Capture the cell that displays the provided text and extract its [X, Y] central coordinate. 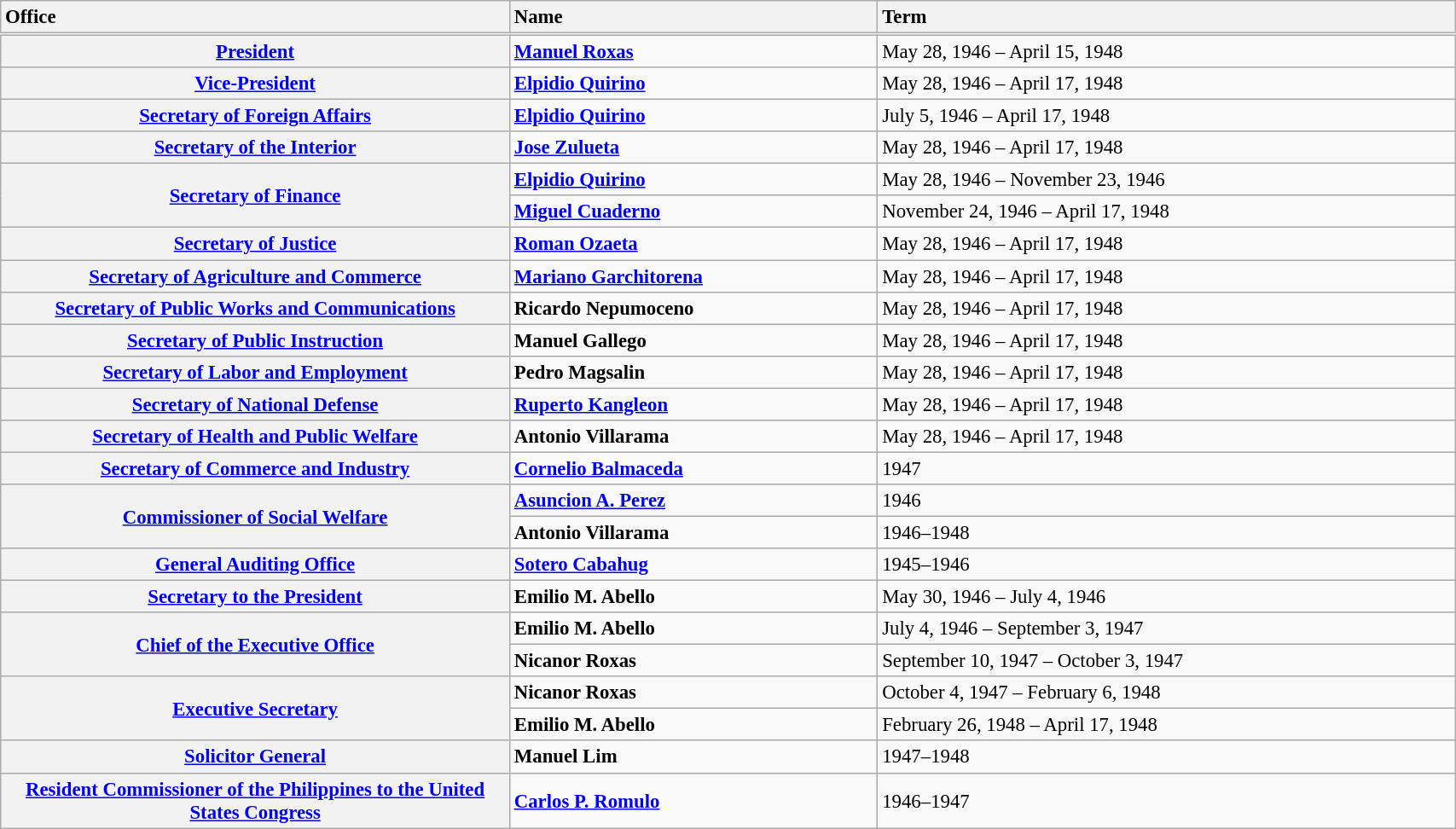
General Auditing Office [256, 565]
September 10, 1947 – October 3, 1947 [1167, 661]
Manuel Lim [693, 757]
Sotero Cabahug [693, 565]
Miguel Cuaderno [693, 212]
Cornelio Balmaceda [693, 468]
Secretary of Health and Public Welfare [256, 437]
Secretary of Foreign Affairs [256, 116]
Jose Zulueta [693, 148]
Secretary of National Defense [256, 404]
Mariano Garchitorena [693, 276]
President [256, 51]
1946 [1167, 501]
February 26, 1948 – April 17, 1948 [1167, 725]
Secretary of Finance [256, 196]
Term [1167, 17]
May 28, 1946 – April 15, 1948 [1167, 51]
July 5, 1946 – April 17, 1948 [1167, 116]
1946–1947 [1167, 800]
Secretary of Public Works and Communications [256, 308]
Ricardo Nepumoceno [693, 308]
Secretary of Public Instruction [256, 340]
Secretary of Labor and Employment [256, 372]
Secretary of Agriculture and Commerce [256, 276]
Secretary of the Interior [256, 148]
Executive Secretary [256, 708]
Manuel Gallego [693, 340]
October 4, 1947 – February 6, 1948 [1167, 693]
May 28, 1946 – November 23, 1946 [1167, 180]
Secretary of Justice [256, 244]
May 30, 1946 – July 4, 1946 [1167, 597]
Commissioner of Social Welfare [256, 517]
Name [693, 17]
1947–1948 [1167, 757]
Office [256, 17]
Secretary of Commerce and Industry [256, 468]
Asuncion A. Perez [693, 501]
1946–1948 [1167, 532]
Ruperto Kangleon [693, 404]
Resident Commissioner of the Philippines to the United States Congress [256, 800]
Carlos P. Romulo [693, 800]
Chief of the Executive Office [256, 645]
Vice-President [256, 84]
Solicitor General [256, 757]
November 24, 1946 – April 17, 1948 [1167, 212]
1947 [1167, 468]
July 4, 1946 – September 3, 1947 [1167, 629]
Secretary to the President [256, 597]
Roman Ozaeta [693, 244]
Manuel Roxas [693, 51]
Pedro Magsalin [693, 372]
1945–1946 [1167, 565]
